Scan for the cell matching the given text and deliver its (X, Y) coordinate at center. 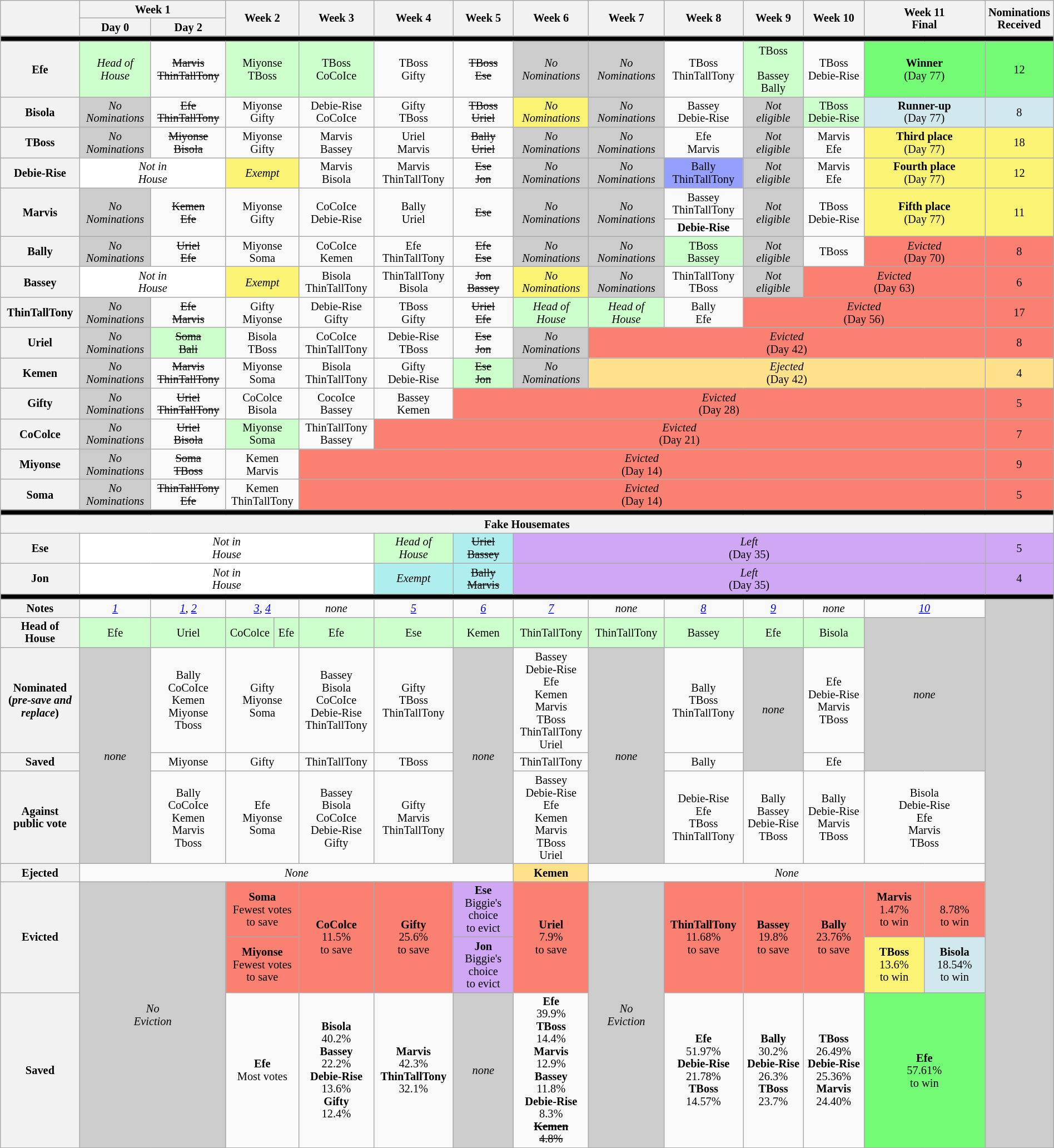
Uriel7.9%to save (551, 936)
TBoss13.6%to win (894, 965)
10 (924, 608)
3, 4 (262, 608)
Jon (40, 578)
CocoIceBassey (336, 404)
Bisola18.54%to win (955, 965)
Runner-up(Day 77) (924, 112)
Againstpublic vote (40, 817)
1, 2 (188, 608)
BasseyBisolaCoCoIceDebie-RiseThinTallTony (336, 700)
BasseyDebie-RiseEfeKemenMarvisTBossUriel (551, 817)
SomaBali (188, 342)
1 (115, 608)
11 (1020, 212)
Evicted(Day 56) (864, 312)
NominationsReceived (1020, 18)
Soma (40, 495)
TBoss26.49%Debie-Rise25.36%Marvis24.40% (834, 1070)
JonBiggie's choiceto evict (484, 965)
Day 0 (115, 27)
Marvis (40, 212)
Evicted (40, 936)
ThinTallTony11.68%to save (703, 936)
BisolaTBoss (262, 342)
CoCoIceKemen (336, 251)
Notes (40, 608)
EfeMost votes (262, 1070)
Fake Housemates (527, 524)
EfeEse (484, 251)
Debie-RiseCoCoIce (336, 112)
Nominated(pre-save and replace) (40, 700)
Ejected(Day 42) (787, 372)
UrielThinTallTony (188, 404)
BasseyThinTallTony (703, 203)
TBossBassey (703, 251)
Third place(Day 77) (924, 142)
Week 4 (414, 18)
Efe51.97%Debie-Rise21.78%TBoss14.57% (703, 1070)
GiftyDebie-Rise (414, 372)
GiftyTBossThinTallTony (414, 700)
GiftyMiyonseSoma (262, 700)
JonBassey (484, 281)
Efe 57.61%to win (924, 1070)
Week 3 (336, 18)
ThinTallTonyBassey (336, 434)
Fifth place(Day 77) (924, 212)
KemenThinTallTony (262, 495)
Debie-RiseTBoss (414, 342)
ThinTallTonyTBoss (703, 281)
Evicted(Day 63) (894, 281)
17 (1020, 312)
BallyCoCoIceKemenMiyonseTboss (188, 700)
TBossBasseyBally (774, 69)
Week 2 (262, 18)
GiftyMarvisThinTallTony (414, 817)
Week 1 (152, 9)
UrielMarvis (414, 142)
Gifty25.6%to save (414, 936)
MiyonseFewest votesto save (262, 965)
SomaTBoss (188, 464)
BallyBasseyDebie-RiseTBoss (774, 817)
Efe39.9%TBoss14.4%Marvis12.9%Bassey11.8%Debie-Rise8.3%Kemen4.8% (551, 1070)
BallyEfe (703, 312)
CoCoIceThinTallTony (336, 342)
GiftyTBoss (414, 112)
BallyThinTallTony (703, 172)
Week 7 (626, 18)
MarvisBassey (336, 142)
Bassey19.8%to save (774, 936)
18 (1020, 142)
TBossUriel (484, 112)
Day 2 (188, 27)
BallyCoCoIceKemenMarvisTboss (188, 817)
EfeMiyonseSoma (262, 817)
Debie-RiseGifty (336, 312)
MarvisBisola (336, 172)
Evicted(Day 70) (924, 251)
BallyMarvis (484, 578)
ThinTallTonyBisola (414, 281)
Fourth place(Day 77) (924, 172)
8.78%to win (955, 909)
Week 6 (551, 18)
Bally30.2%Debie-Rise26.3%TBoss23.7% (774, 1070)
Bisola40.2%Bassey22.2%Debie-Rise13.6%Gifty12.4% (336, 1070)
Week 9 (774, 18)
BasseyBisolaCoCoIceDebie-RiseGifty (336, 817)
CoColce11.5%to save (336, 936)
Evicted(Day 28) (719, 404)
TBossCoCoIce (336, 69)
UrielBisola (188, 434)
GiftyMiyonse (262, 312)
ThinTallTonyEfe (188, 495)
Week 11Final (924, 18)
Bally23.76%to save (834, 936)
MiyonseBisola (188, 142)
SomaFewest votesto save (262, 909)
BasseyDebie-Rise (703, 112)
KemenMarvis (262, 464)
CoColceBisola (262, 404)
EfeDebie-RiseMarvisTBoss (834, 700)
TBossThinTallTony (703, 69)
BallyDebie-RiseMarvisTBoss (834, 817)
Winner(Day 77) (924, 69)
BasseyDebie-RiseEfeKemenMarvisTBossThinTallTonyUriel (551, 700)
Debie-RiseEfeTBossThinTallTony (703, 817)
BallyTBossThinTallTony (703, 700)
Evicted(Day 21) (679, 434)
Ejected (40, 872)
Evicted(Day 42) (787, 342)
Week 10 (834, 18)
CoCoIceDebie-Rise (336, 212)
Week 5 (484, 18)
UrielBassey (484, 548)
BasseyKemen (414, 404)
BisolaDebie-RiseEfeMarvisTBoss (924, 817)
Marvis1.47%to win (894, 909)
Week 8 (703, 18)
MiyonseTBoss (262, 69)
Marvis42.3%ThinTallTony32.1% (414, 1070)
TBossEse (484, 69)
KemenEfe (188, 212)
EseBiggie's choiceto evict (484, 909)
